Locate the cell with the specified text and output its (x, y) center coordinate. 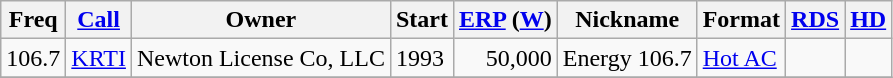
Call (99, 20)
Owner (260, 20)
50,000 (505, 58)
KRTI (99, 58)
ERP (W) (505, 20)
106.7 (34, 58)
Start (422, 20)
Format (741, 20)
RDS (816, 20)
Newton License Co, LLC (260, 58)
Freq (34, 20)
Hot AC (741, 58)
Nickname (627, 20)
Energy 106.7 (627, 58)
1993 (422, 58)
HD (868, 20)
